Locate the cell with the specified text and output its [x, y] center coordinate. 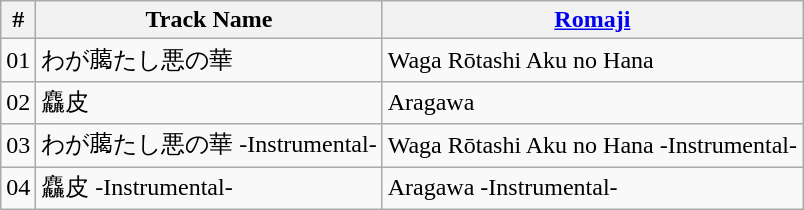
02 [18, 102]
麤皮 [209, 102]
# [18, 20]
Waga Rōtashi Aku no Hana -Instrumental- [592, 146]
04 [18, 188]
Aragawa [592, 102]
Romaji [592, 20]
03 [18, 146]
Aragawa -Instrumental- [592, 188]
わが﨟たし悪の華 [209, 60]
Waga Rōtashi Aku no Hana [592, 60]
わが﨟たし悪の華 -Instrumental- [209, 146]
Track Name [209, 20]
01 [18, 60]
麤皮 -Instrumental- [209, 188]
